For the text-containing cell, return its midpoint in [x, y] coordinate format. 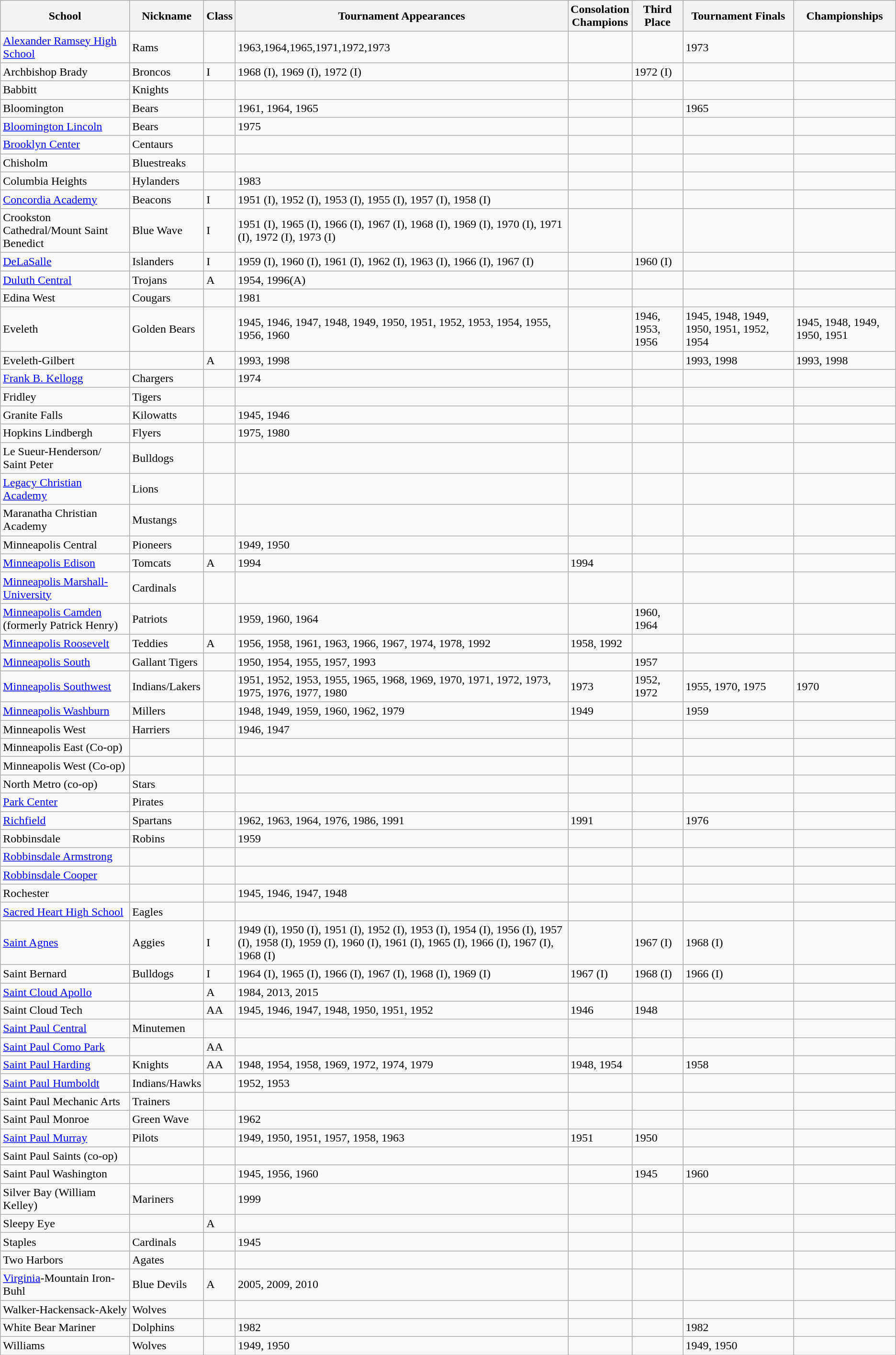
Tomcats [167, 563]
1960 (I) [658, 261]
School [65, 16]
Eveleth [65, 329]
1946 [600, 1010]
Indians/Hawks [167, 1083]
Saint Paul Washington [65, 1174]
Minneapolis Marshall-University [65, 588]
Richfield [65, 820]
Mariners [167, 1198]
Archbishop Brady [65, 72]
Tigers [167, 397]
Bluestreaks [167, 163]
1964 (I), 1965 (I), 1966 (I), 1967 (I), 1968 (I), 1969 (I) [402, 974]
1946, 1953, 1956 [658, 329]
Saint Paul Mechanic Arts [65, 1101]
Minneapolis Washburn [65, 711]
Eagles [167, 911]
Indians/Lakers [167, 686]
Agates [167, 1260]
Minneapolis West (Co-op) [65, 766]
Bloomington Lincoln [65, 126]
1952, 1972 [658, 686]
1945, 1956, 1960 [402, 1174]
1951 (I), 1952 (I), 1953 (I), 1955 (I), 1957 (I), 1958 (I) [402, 199]
1956, 1958, 1961, 1963, 1966, 1967, 1974, 1978, 1992 [402, 643]
1975 [402, 126]
Two Harbors [65, 1260]
Maranatha Christian Academy [65, 520]
Championships [844, 16]
Saint Paul Harding [65, 1065]
1965 [738, 108]
Concordia Academy [65, 199]
1959 (I), 1960 (I), 1961 (I), 1962 (I), 1963 (I), 1966 (I), 1967 (I) [402, 261]
1948 [658, 1010]
Pirates [167, 802]
1972 (I) [658, 72]
Silver Bay (William Kelley) [65, 1198]
Kilowatts [167, 415]
Edina West [65, 298]
1970 [844, 686]
Williams [65, 1346]
Gallant Tigers [167, 662]
Chargers [167, 379]
Sacred Heart High School [65, 911]
1981 [402, 298]
Minutemen [167, 1029]
1999 [402, 1198]
Golden Bears [167, 329]
Alexander Ramsey High School [65, 47]
1961, 1964, 1965 [402, 108]
Stars [167, 784]
Park Center [65, 802]
Minneapolis Edison [65, 563]
Fridley [65, 397]
1975, 1980 [402, 433]
1960, 1964 [658, 618]
1966 (I) [738, 974]
Minneapolis East (Co-op) [65, 748]
1983 [402, 181]
Blue Devils [167, 1285]
Le Sueur-Henderson/Saint Peter [65, 458]
1952, 1953 [402, 1083]
1954, 1996(A) [402, 280]
Trojans [167, 280]
1945, 1946 [402, 415]
Hopkins Lindbergh [65, 433]
1949, 1950, 1951, 1957, 1958, 1963 [402, 1138]
1962, 1963, 1964, 1976, 1986, 1991 [402, 820]
Minneapolis Roosevelt [65, 643]
1963,1964,1965,1971,1972,1973 [402, 47]
Saint Paul Humboldt [65, 1083]
Brooklyn Center [65, 145]
Columbia Heights [65, 181]
Saint Paul Como Park [65, 1047]
Trainers [167, 1101]
Frank B. Kellogg [65, 379]
1950, 1954, 1955, 1957, 1993 [402, 662]
1991 [600, 820]
Saint Paul Central [65, 1029]
1951 [600, 1138]
Robins [167, 839]
Walker-Hackensack-Akely [65, 1309]
Islanders [167, 261]
1948, 1949, 1959, 1960, 1962, 1979 [402, 711]
1945, 1946, 1947, 1948, 1949, 1950, 1951, 1952, 1953, 1954, 1955, 1956, 1960 [402, 329]
Beacons [167, 199]
Dolphins [167, 1328]
1958, 1992 [600, 643]
1974 [402, 379]
1946, 1947 [402, 729]
Staples [65, 1242]
Centaurs [167, 145]
Cougars [167, 298]
Patriots [167, 618]
Millers [167, 711]
Nickname [167, 16]
Robbinsdale [65, 839]
Eveleth-Gilbert [65, 360]
Legacy Christian Academy [65, 489]
1945, 1948, 1949, 1950, 1951 [844, 329]
DeLaSalle [65, 261]
Blue Wave [167, 230]
Flyers [167, 433]
2005, 2009, 2010 [402, 1285]
Sleepy Eye [65, 1223]
Aggies [167, 942]
1945, 1946, 1947, 1948, 1950, 1951, 1952 [402, 1010]
Crookston Cathedral/Mount Saint Benedict [65, 230]
Saint Paul Saints (co-op) [65, 1156]
Saint Paul Monroe [65, 1120]
ConsolationChampions [600, 16]
1968 (I), 1969 (I), 1972 (I) [402, 72]
1962 [402, 1120]
Minneapolis South [65, 662]
Saint Cloud Tech [65, 1010]
North Metro (co-op) [65, 784]
Virginia-Mountain Iron-Buhl [65, 1285]
Third Place [658, 16]
Saint Bernard [65, 974]
Saint Paul Murray [65, 1138]
Saint Agnes [65, 942]
Minneapolis Southwest [65, 686]
Pioneers [167, 545]
1948, 1954 [600, 1065]
1951, 1952, 1953, 1955, 1965, 1968, 1969, 1970, 1971, 1972, 1973, 1975, 1976, 1977, 1980 [402, 686]
Rams [167, 47]
1950 [658, 1138]
Broncos [167, 72]
1949 [600, 711]
1955, 1970, 1975 [738, 686]
Bloomington [65, 108]
Duluth Central [65, 280]
Green Wave [167, 1120]
1984, 2013, 2015 [402, 992]
1959, 1960, 1964 [402, 618]
Lions [167, 489]
Teddies [167, 643]
1957 [658, 662]
1945, 1946, 1947, 1948 [402, 893]
Hylanders [167, 181]
Tournament Finals [738, 16]
1960 [738, 1174]
Minneapolis Central [65, 545]
Robbinsdale Armstrong [65, 857]
Tournament Appearances [402, 16]
Minneapolis Camden (formerly Patrick Henry) [65, 618]
Babbitt [65, 90]
White Bear Mariner [65, 1328]
Rochester [65, 893]
1948, 1954, 1958, 1969, 1972, 1974, 1979 [402, 1065]
Minneapolis West [65, 729]
Chisholm [65, 163]
1945, 1948, 1949, 1950, 1951, 1952, 1954 [738, 329]
Class [220, 16]
Robbinsdale Cooper [65, 875]
Harriers [167, 729]
Spartans [167, 820]
1958 [738, 1065]
Granite Falls [65, 415]
1951 (I), 1965 (I), 1966 (I), 1967 (I), 1968 (I), 1969 (I), 1970 (I), 1971 (I), 1972 (I), 1973 (I) [402, 230]
Mustangs [167, 520]
1976 [738, 820]
Pilots [167, 1138]
Saint Cloud Apollo [65, 992]
